From the cell containing the given text, extract its center point as [x, y] coordinate. 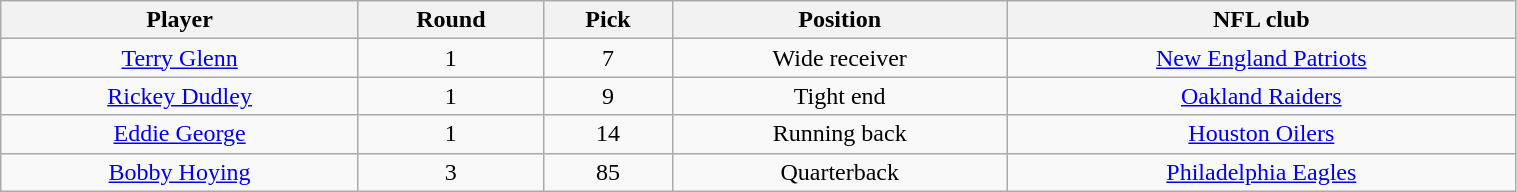
Rickey Dudley [180, 96]
Oakland Raiders [1262, 96]
Position [840, 20]
Houston Oilers [1262, 134]
NFL club [1262, 20]
Pick [608, 20]
Round [450, 20]
Running back [840, 134]
Wide receiver [840, 58]
Eddie George [180, 134]
New England Patriots [1262, 58]
Player [180, 20]
Tight end [840, 96]
7 [608, 58]
Philadelphia Eagles [1262, 172]
14 [608, 134]
3 [450, 172]
Quarterback [840, 172]
Terry Glenn [180, 58]
9 [608, 96]
85 [608, 172]
Bobby Hoying [180, 172]
